For the text-containing cell, return its midpoint in (x, y) coordinate format. 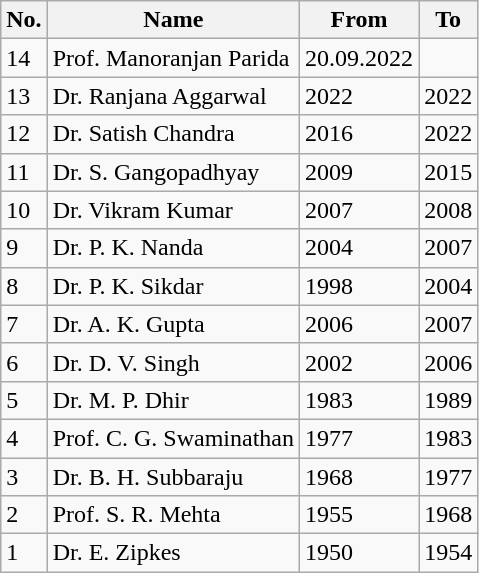
From (360, 20)
3 (24, 477)
1954 (448, 553)
8 (24, 286)
1998 (360, 286)
9 (24, 248)
6 (24, 362)
Dr. S. Gangopadhyay (173, 172)
Dr. Vikram Kumar (173, 210)
10 (24, 210)
12 (24, 134)
2016 (360, 134)
Prof. C. G. Swaminathan (173, 438)
20.09.2022 (360, 58)
2002 (360, 362)
2 (24, 515)
5 (24, 400)
1 (24, 553)
Dr. M. P. Dhir (173, 400)
Dr. D. V. Singh (173, 362)
2015 (448, 172)
11 (24, 172)
14 (24, 58)
1989 (448, 400)
Dr. P. K. Nanda (173, 248)
1950 (360, 553)
Dr. B. H. Subbaraju (173, 477)
4 (24, 438)
No. (24, 20)
Dr. E. Zipkes (173, 553)
1955 (360, 515)
Dr. P. K. Sikdar (173, 286)
2008 (448, 210)
Prof. S. R. Mehta (173, 515)
13 (24, 96)
Name (173, 20)
To (448, 20)
2009 (360, 172)
Prof. Manoranjan Parida (173, 58)
7 (24, 324)
Dr. A. K. Gupta (173, 324)
Dr. Satish Chandra (173, 134)
Dr. Ranjana Aggarwal (173, 96)
